Capture the cell that displays the provided text and extract its [x, y] central coordinate. 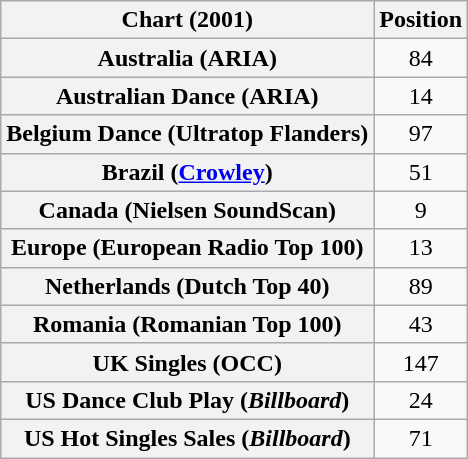
24 [421, 400]
Netherlands (Dutch Top 40) [188, 286]
Canada (Nielsen SoundScan) [188, 210]
Australia (ARIA) [188, 58]
51 [421, 172]
Belgium Dance (Ultratop Flanders) [188, 134]
89 [421, 286]
14 [421, 96]
84 [421, 58]
71 [421, 438]
Europe (European Radio Top 100) [188, 248]
43 [421, 324]
147 [421, 362]
UK Singles (OCC) [188, 362]
US Dance Club Play (Billboard) [188, 400]
13 [421, 248]
Australian Dance (ARIA) [188, 96]
Brazil (Crowley) [188, 172]
Position [421, 20]
Chart (2001) [188, 20]
Romania (Romanian Top 100) [188, 324]
9 [421, 210]
US Hot Singles Sales (Billboard) [188, 438]
97 [421, 134]
